Capture the cell that displays the provided text and extract its (x, y) central coordinate. 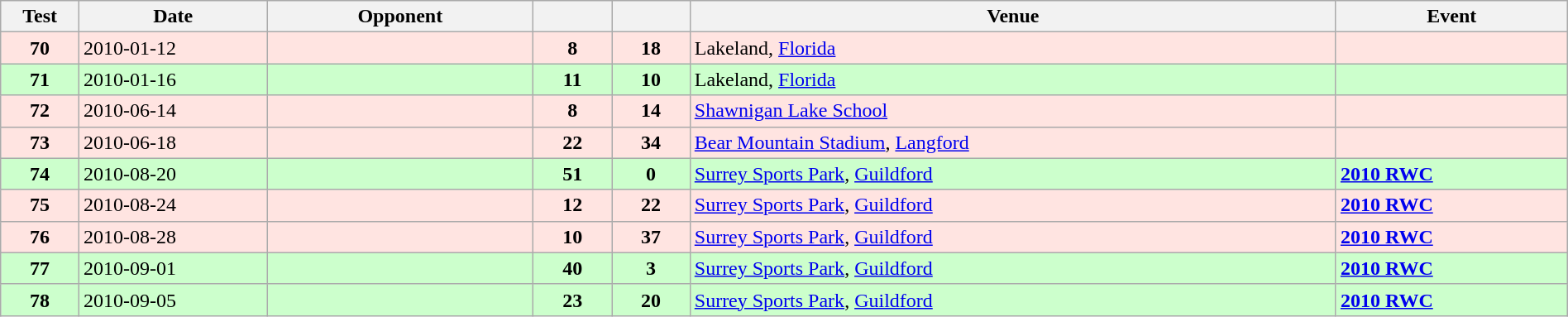
70 (40, 48)
2010-09-05 (172, 300)
11 (572, 79)
2010-06-18 (172, 142)
34 (652, 142)
0 (652, 174)
20 (652, 300)
2010-08-28 (172, 237)
72 (40, 111)
2010-08-24 (172, 205)
Shawnigan Lake School (1012, 111)
71 (40, 79)
37 (652, 237)
Bear Mountain Stadium, Langford (1012, 142)
2010-01-12 (172, 48)
75 (40, 205)
14 (652, 111)
2010-01-16 (172, 79)
Venue (1012, 17)
Test (40, 17)
73 (40, 142)
76 (40, 237)
Date (172, 17)
2010-06-14 (172, 111)
3 (652, 268)
Event (1451, 17)
2010-08-20 (172, 174)
51 (572, 174)
18 (652, 48)
Opponent (400, 17)
78 (40, 300)
23 (572, 300)
2010-09-01 (172, 268)
74 (40, 174)
77 (40, 268)
40 (572, 268)
12 (572, 205)
